Find where the given text appears and provide that cell's center as [X, Y] coordinate. 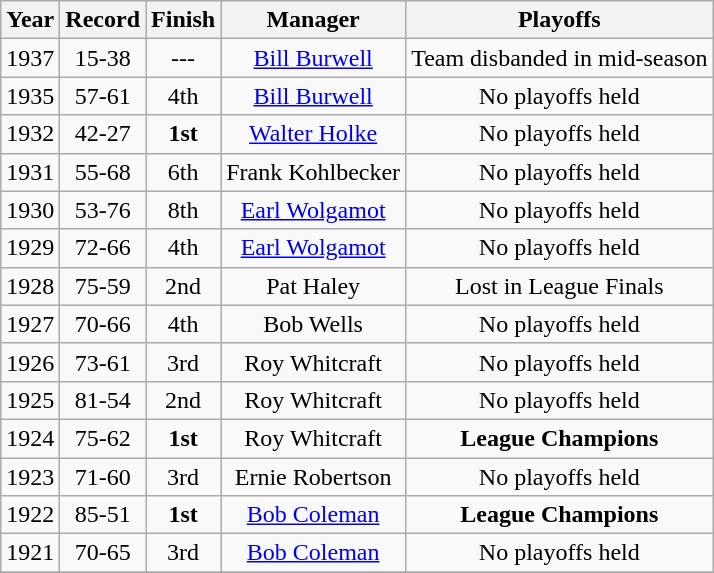
1929 [30, 248]
1925 [30, 400]
1923 [30, 477]
Frank Kohlbecker [314, 172]
Bob Wells [314, 324]
Finish [184, 20]
42-27 [103, 134]
55-68 [103, 172]
8th [184, 210]
71-60 [103, 477]
Team disbanded in mid-season [560, 58]
Ernie Robertson [314, 477]
73-61 [103, 362]
75-59 [103, 286]
1926 [30, 362]
70-66 [103, 324]
Record [103, 20]
Year [30, 20]
85-51 [103, 515]
57-61 [103, 96]
53-76 [103, 210]
1927 [30, 324]
1937 [30, 58]
Pat Haley [314, 286]
Walter Holke [314, 134]
Playoffs [560, 20]
72-66 [103, 248]
15-38 [103, 58]
Lost in League Finals [560, 286]
--- [184, 58]
70-65 [103, 553]
1921 [30, 553]
Manager [314, 20]
6th [184, 172]
1930 [30, 210]
75-62 [103, 438]
81-54 [103, 400]
1932 [30, 134]
1922 [30, 515]
1924 [30, 438]
1931 [30, 172]
1928 [30, 286]
1935 [30, 96]
